Capture the cell that displays the provided text and extract its (x, y) central coordinate. 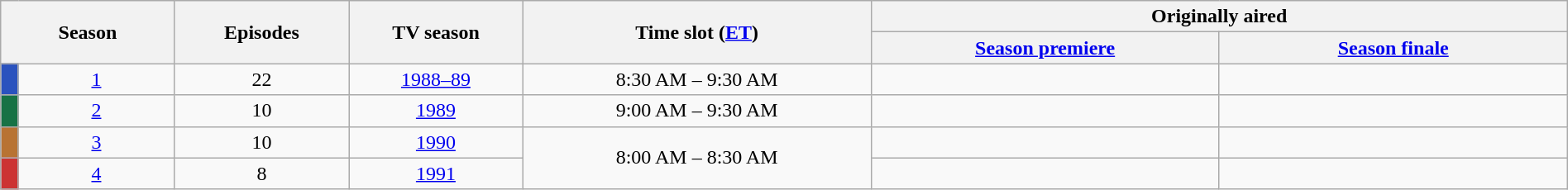
TV season (436, 32)
1988–89 (436, 79)
3 (96, 142)
Season finale (1393, 48)
4 (96, 173)
Time slot (ET) (696, 32)
1990 (436, 142)
Episodes (261, 32)
1991 (436, 173)
Originally aired (1219, 17)
Season premiere (1045, 48)
Season (88, 32)
1989 (436, 111)
1 (96, 79)
9:00 AM – 9:30 AM (696, 111)
8:30 AM – 9:30 AM (696, 79)
8 (261, 173)
8:00 AM – 8:30 AM (696, 158)
2 (96, 111)
22 (261, 79)
